Output the (X, Y) coordinate of the center of the cell containing the given text.  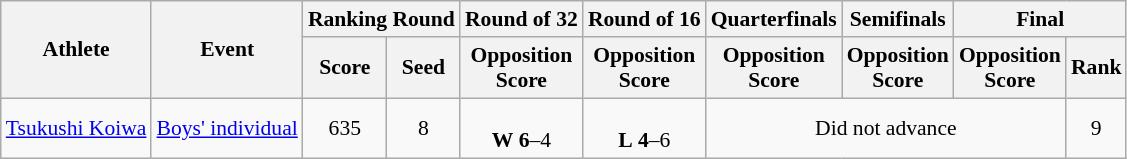
9 (1096, 128)
Round of 16 (644, 19)
Boys' individual (226, 128)
Seed (424, 68)
Quarterfinals (774, 19)
L 4–6 (644, 128)
Round of 32 (522, 19)
Athlete (76, 50)
W 6–4 (522, 128)
Rank (1096, 68)
Tsukushi Koiwa (76, 128)
Final (1040, 19)
635 (345, 128)
Ranking Round (382, 19)
8 (424, 128)
Did not advance (886, 128)
Score (345, 68)
Event (226, 50)
Semifinals (898, 19)
